Scan for the cell matching the given text and deliver its [x, y] coordinate at center. 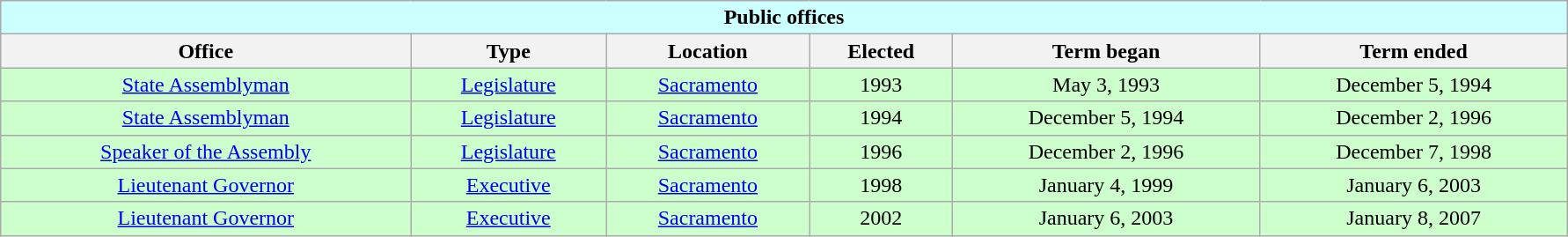
Public offices [785, 18]
Location [708, 51]
Type [509, 51]
Term ended [1414, 51]
1994 [881, 118]
2002 [881, 218]
1993 [881, 85]
May 3, 1993 [1106, 85]
January 8, 2007 [1414, 218]
Elected [881, 51]
Speaker of the Assembly [206, 152]
January 4, 1999 [1106, 185]
1998 [881, 185]
Term began [1106, 51]
Office [206, 51]
1996 [881, 152]
December 7, 1998 [1414, 152]
